Pinpoint the cell where the given text exists, returning its (X, Y) midpoint coordinate. 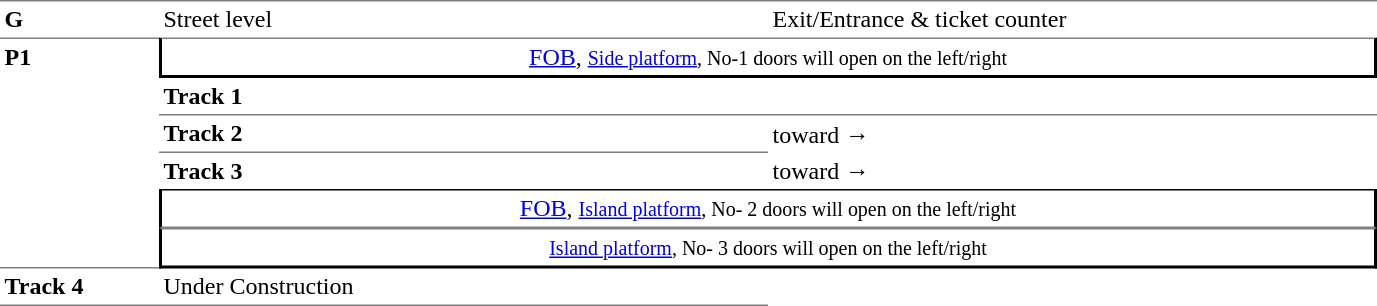
Track 4 (80, 287)
Exit/Entrance & ticket counter (1072, 19)
Street level (464, 19)
P1 (80, 154)
Under Construction (464, 287)
FOB, Island platform, No- 2 doors will open on the left/right (768, 208)
G (80, 19)
Track 3 (464, 171)
Track 2 (464, 135)
Track 1 (464, 97)
Island platform, No- 3 doors will open on the left/right (768, 248)
FOB, Side platform, No-1 doors will open on the left/right (768, 58)
